Locate the cell with the specified text and output its (X, Y) center coordinate. 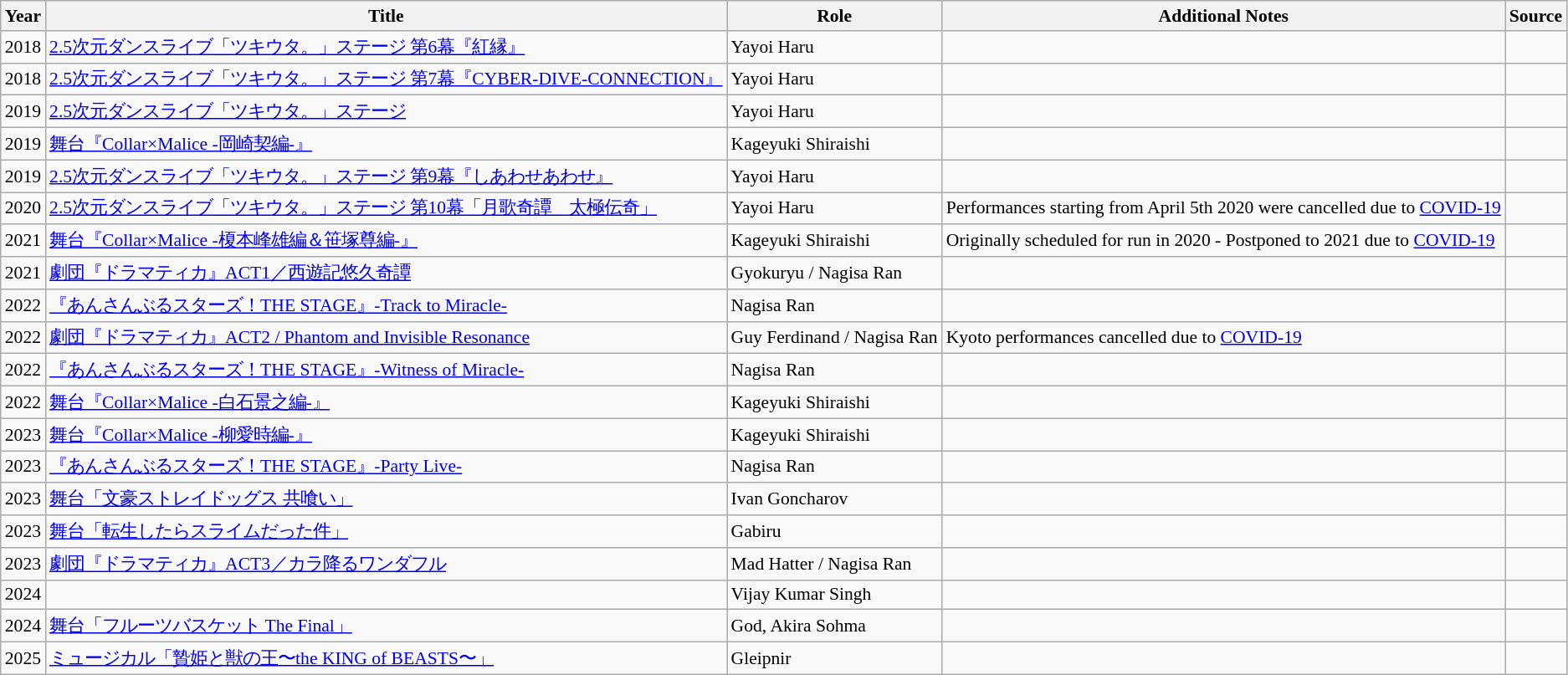
2020 (23, 209)
Ivan Goncharov (835, 500)
Performances starting from April 5th 2020 were cancelled due to COVID-19 (1223, 209)
2025 (23, 659)
舞台『Collar×Malice -岡崎契編-』 (386, 144)
舞台『Collar×Malice -白石景之編-』 (386, 403)
劇団『ドラマティカ』ACT2 / Phantom and Invisible Resonance (386, 338)
Year (23, 16)
Guy Ferdinand / Nagisa Ran (835, 338)
Additional Notes (1223, 16)
Originally scheduled for run in 2020 - Postponed to 2021 due to COVID-19 (1223, 241)
2.5次元ダンスライブ「ツキウタ。」ステージ 第10幕「月歌奇譚 太極伝奇」 (386, 209)
舞台『Collar×Malice -榎本峰雄編＆笹塚尊編-』 (386, 241)
Mad Hatter / Nagisa Ran (835, 564)
舞台『Collar×Malice -柳愛時編-』 (386, 435)
Gyokuryu / Nagisa Ran (835, 273)
Vijay Kumar Singh (835, 595)
Title (386, 16)
舞台「転生したらスライムだった件」 (386, 532)
劇団『ドラマティカ』ACT3／カラ降るワンダフル (386, 564)
Gleipnir (835, 659)
Source (1536, 16)
『あんさんぶるスターズ！THE STAGE』-Track to Miracle- (386, 306)
2.5次元ダンスライブ「ツキウタ。」ステージ 第9幕『しあわせあわせ』 (386, 176)
2.5次元ダンスライブ「ツキウタ。」ステージ 第6幕『紅縁』 (386, 47)
舞台「フルーツバスケット The Final」 (386, 626)
God, Akira Sohma (835, 626)
ミュージカル「贄姫と獣の王〜the KING of BEASTS〜」 (386, 659)
『あんさんぶるスターズ！THE STAGE』-Witness of Miracle- (386, 370)
Gabiru (835, 532)
『あんさんぶるスターズ！THE STAGE』-Party Live- (386, 467)
2.5次元ダンスライブ「ツキウタ。」ステージ 第7幕『CYBER-DIVE-CONNECTION』 (386, 79)
Role (835, 16)
2.5次元ダンスライブ「ツキウタ。」ステージ (386, 112)
劇団『ドラマティカ』ACT1／西遊記悠久奇譚 (386, 273)
Kyoto performances cancelled due to COVID-19 (1223, 338)
舞台「文豪ストレイドッグス 共喰い」 (386, 500)
